Detect which cell encompasses the target text, then output its [x, y] center coordinate. 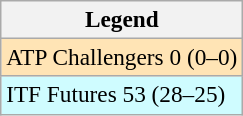
Legend [122, 19]
ITF Futures 53 (28–25) [122, 95]
ATP Challengers 0 (0–0) [122, 57]
